Scan for the cell matching the given text and deliver its [X, Y] coordinate at center. 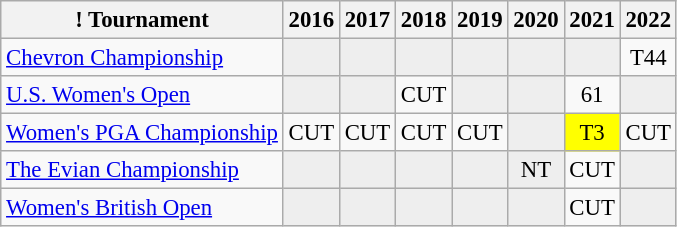
Women's PGA Championship [142, 133]
2022 [648, 20]
2016 [311, 20]
U.S. Women's Open [142, 95]
T44 [648, 58]
2019 [480, 20]
Chevron Championship [142, 58]
NT [536, 170]
61 [592, 95]
2020 [536, 20]
! Tournament [142, 20]
2017 [367, 20]
The Evian Championship [142, 170]
2018 [424, 20]
2021 [592, 20]
Women's British Open [142, 208]
T3 [592, 133]
